Return the [X, Y] coordinate for the center point of the cell that contains the specified text.  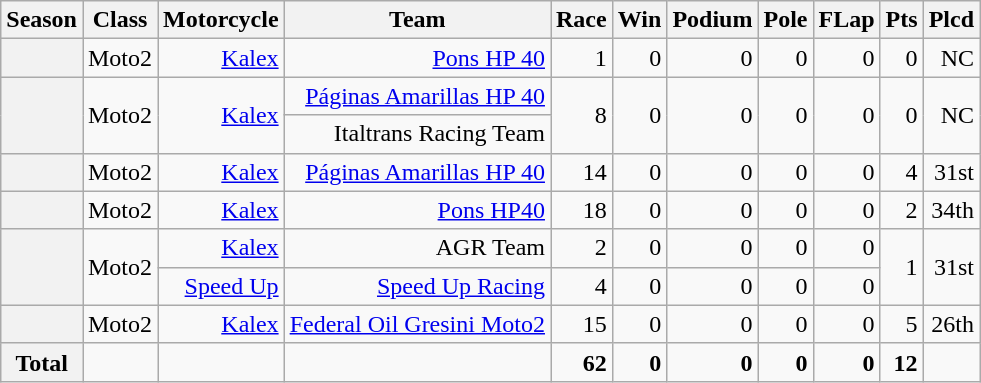
Podium [712, 20]
Plcd [951, 20]
Class [120, 20]
Pons HP40 [417, 210]
FLap [846, 20]
62 [581, 362]
Pons HP 40 [417, 58]
Federal Oil Gresini Moto2 [417, 324]
5 [902, 324]
26th [951, 324]
14 [581, 172]
15 [581, 324]
Race [581, 20]
12 [902, 362]
Italtrans Racing Team [417, 134]
Pole [786, 20]
Motorcycle [222, 20]
Season [42, 20]
Total [42, 362]
34th [951, 210]
Speed Up [222, 286]
AGR Team [417, 248]
8 [581, 115]
Pts [902, 20]
Win [640, 20]
Speed Up Racing [417, 286]
Team [417, 20]
18 [581, 210]
